Capture the cell that displays the provided text and extract its (x, y) central coordinate. 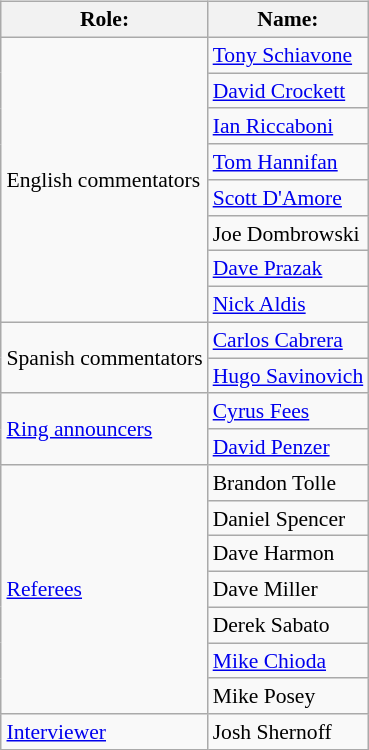
Daniel Spencer (288, 518)
Dave Prazak (288, 269)
Scott D'Amore (288, 198)
Joe Dombrowski (288, 233)
Ian Riccaboni (288, 126)
Mike Chioda (288, 661)
Cyrus Fees (288, 411)
Derek Sabato (288, 625)
Spanish commentators (104, 358)
Interviewer (104, 732)
Ring announcers (104, 428)
Tom Hannifan (288, 162)
Josh Shernoff (288, 732)
David Crockett (288, 91)
Dave Miller (288, 590)
Hugo Savinovich (288, 376)
Name: (288, 20)
Mike Posey (288, 696)
David Penzer (288, 447)
Role: (104, 20)
Brandon Tolle (288, 483)
English commentators (104, 180)
Dave Harmon (288, 554)
Nick Aldis (288, 305)
Tony Schiavone (288, 55)
Carlos Cabrera (288, 340)
Referees (104, 590)
